Scan for the cell matching the given text and deliver its (x, y) coordinate at center. 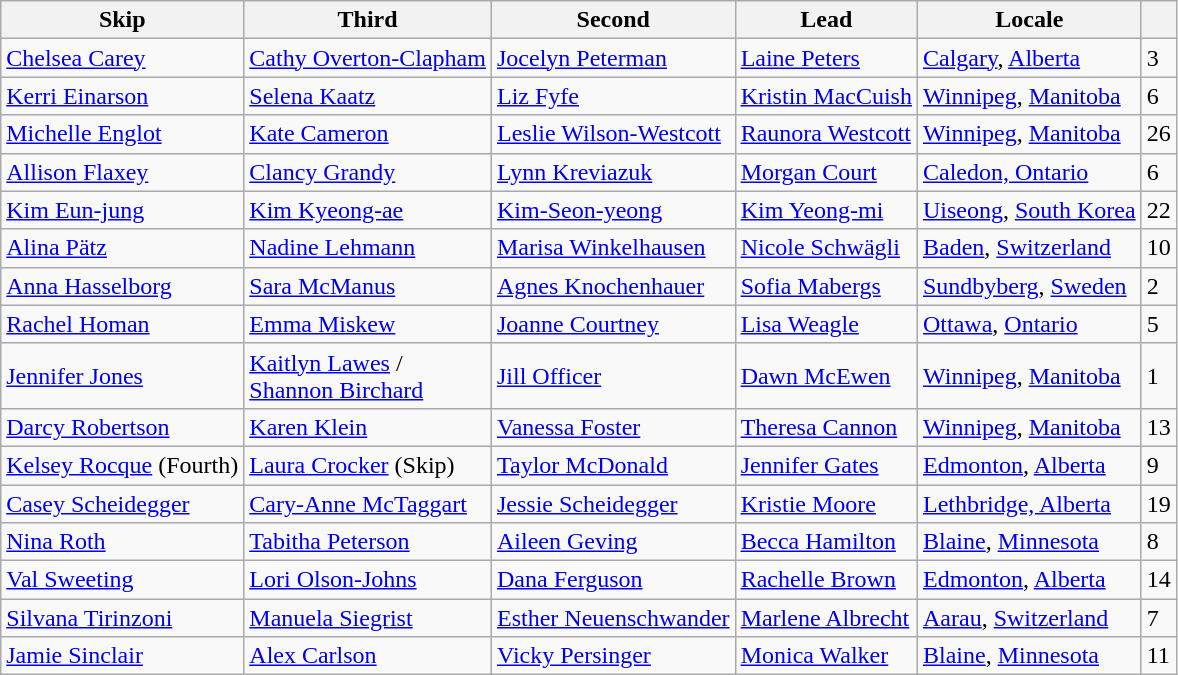
Kate Cameron (368, 134)
Val Sweeting (122, 580)
Lethbridge, Alberta (1029, 503)
Silvana Tirinzoni (122, 618)
7 (1158, 618)
Kim Eun-jung (122, 210)
Vanessa Foster (613, 427)
Kristin MacCuish (826, 96)
Karen Klein (368, 427)
Jocelyn Peterman (613, 58)
Joanne Courtney (613, 324)
Kristie Moore (826, 503)
Caledon, Ontario (1029, 172)
Alex Carlson (368, 656)
Theresa Cannon (826, 427)
Second (613, 20)
Emma Miskew (368, 324)
Kim Yeong-mi (826, 210)
Jennifer Jones (122, 376)
Jennifer Gates (826, 465)
1 (1158, 376)
Vicky Persinger (613, 656)
Chelsea Carey (122, 58)
9 (1158, 465)
Taylor McDonald (613, 465)
14 (1158, 580)
10 (1158, 248)
Uiseong, South Korea (1029, 210)
22 (1158, 210)
3 (1158, 58)
Sara McManus (368, 286)
Cathy Overton-Clapham (368, 58)
Dawn McEwen (826, 376)
Morgan Court (826, 172)
Raunora Westcott (826, 134)
Nina Roth (122, 542)
Anna Hasselborg (122, 286)
Casey Scheidegger (122, 503)
Becca Hamilton (826, 542)
Michelle Englot (122, 134)
Baden, Switzerland (1029, 248)
Kim Kyeong-ae (368, 210)
Locale (1029, 20)
Kerri Einarson (122, 96)
Leslie Wilson-Westcott (613, 134)
Tabitha Peterson (368, 542)
8 (1158, 542)
Sundbyberg, Sweden (1029, 286)
Aarau, Switzerland (1029, 618)
Lead (826, 20)
Sofia Mabergs (826, 286)
Selena Kaatz (368, 96)
Liz Fyfe (613, 96)
Skip (122, 20)
Third (368, 20)
Cary-Anne McTaggart (368, 503)
Marlene Albrecht (826, 618)
2 (1158, 286)
Ottawa, Ontario (1029, 324)
Kaitlyn Lawes / Shannon Birchard (368, 376)
Jill Officer (613, 376)
5 (1158, 324)
Marisa Winkelhausen (613, 248)
Dana Ferguson (613, 580)
19 (1158, 503)
Clancy Grandy (368, 172)
Nadine Lehmann (368, 248)
Allison Flaxey (122, 172)
Kim-Seon-yeong (613, 210)
Alina Pätz (122, 248)
13 (1158, 427)
Lori Olson-Johns (368, 580)
Monica Walker (826, 656)
Lisa Weagle (826, 324)
Rachel Homan (122, 324)
Manuela Siegrist (368, 618)
Calgary, Alberta (1029, 58)
Lynn Kreviazuk (613, 172)
Darcy Robertson (122, 427)
Agnes Knochenhauer (613, 286)
Rachelle Brown (826, 580)
Jamie Sinclair (122, 656)
Nicole Schwägli (826, 248)
Laura Crocker (Skip) (368, 465)
11 (1158, 656)
Jessie Scheidegger (613, 503)
Kelsey Rocque (Fourth) (122, 465)
26 (1158, 134)
Aileen Geving (613, 542)
Esther Neuenschwander (613, 618)
Laine Peters (826, 58)
